Extract the (X, Y) coordinate from the center of the cell holding the provided text.  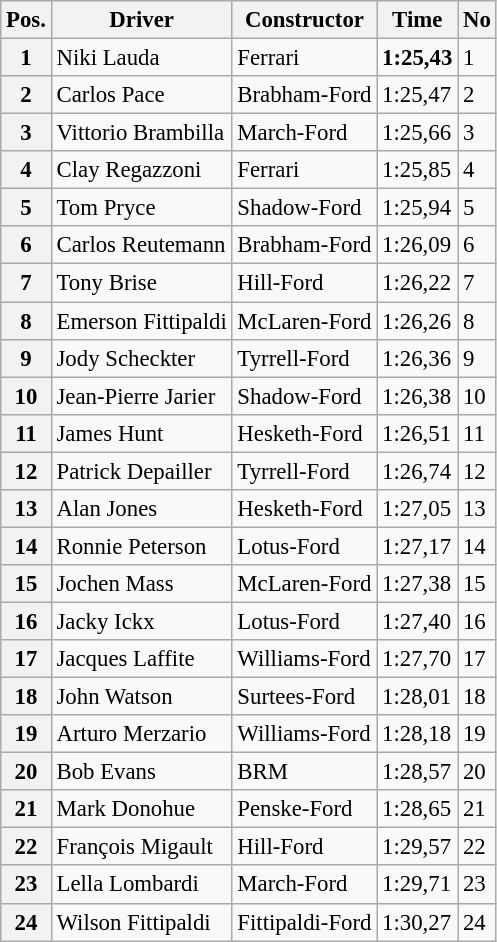
1:26,09 (418, 245)
Carlos Reutemann (142, 245)
Vittorio Brambilla (142, 133)
John Watson (142, 697)
Time (418, 20)
Lella Lombardi (142, 885)
1:26,74 (418, 471)
1:27,40 (418, 621)
Surtees-Ford (304, 697)
François Migault (142, 847)
1:26,51 (418, 433)
Emerson Fittipaldi (142, 321)
1:25,94 (418, 208)
Driver (142, 20)
1:27,38 (418, 584)
Bob Evans (142, 772)
Jacques Laffite (142, 659)
Patrick Depailler (142, 471)
Jacky Ickx (142, 621)
1:26,26 (418, 321)
1:28,57 (418, 772)
Tony Brise (142, 283)
Niki Lauda (142, 58)
1:27,05 (418, 509)
James Hunt (142, 433)
1:26,38 (418, 396)
Jochen Mass (142, 584)
1:26,22 (418, 283)
Jody Scheckter (142, 358)
BRM (304, 772)
Carlos Pace (142, 95)
Mark Donohue (142, 809)
1:29,57 (418, 847)
1:27,70 (418, 659)
No (477, 20)
1:25,43 (418, 58)
1:28,18 (418, 734)
Alan Jones (142, 509)
1:28,65 (418, 809)
1:27,17 (418, 546)
Jean-Pierre Jarier (142, 396)
Tom Pryce (142, 208)
Constructor (304, 20)
Penske-Ford (304, 809)
1:26,36 (418, 358)
1:25,85 (418, 170)
Wilson Fittipaldi (142, 922)
1:29,71 (418, 885)
Pos. (26, 20)
Ronnie Peterson (142, 546)
1:25,66 (418, 133)
Fittipaldi-Ford (304, 922)
1:28,01 (418, 697)
Clay Regazzoni (142, 170)
1:25,47 (418, 95)
1:30,27 (418, 922)
Arturo Merzario (142, 734)
